Capture the cell that displays the provided text and extract its (x, y) central coordinate. 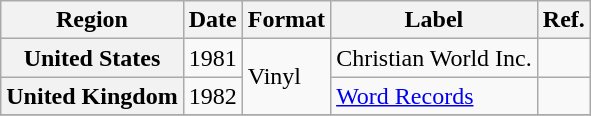
United Kingdom (92, 96)
Label (434, 20)
United States (92, 58)
Region (92, 20)
Date (212, 20)
1982 (212, 96)
Ref. (564, 20)
Christian World Inc. (434, 58)
1981 (212, 58)
Format (286, 20)
Word Records (434, 96)
Vinyl (286, 77)
